For the text-containing cell, return its midpoint in [X, Y] coordinate format. 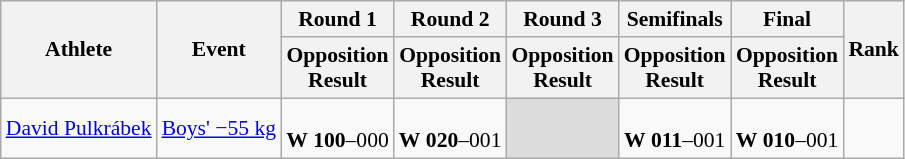
Final [788, 19]
Rank [874, 50]
Athlete [79, 50]
Semifinals [675, 19]
David Pulkrábek [79, 128]
W 020–001 [450, 128]
W 100–000 [338, 128]
Event [220, 50]
Boys' −55 kg [220, 128]
W 010–001 [788, 128]
Round 1 [338, 19]
W 011–001 [675, 128]
Round 2 [450, 19]
Round 3 [562, 19]
